For the text-containing cell, return its midpoint in (X, Y) coordinate format. 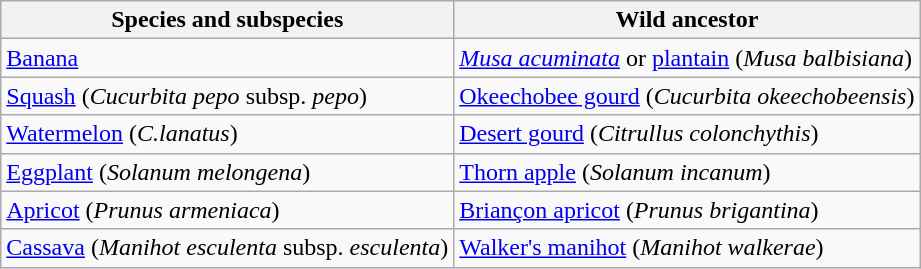
Apricot (Prunus armeniaca) (228, 210)
Watermelon (C.lanatus) (228, 134)
Banana (228, 58)
Squash (Cucurbita pepo subsp. pepo) (228, 96)
Wild ancestor (687, 20)
Walker's manihot (Manihot walkerae) (687, 248)
Musa acuminata or plantain (Musa balbisiana) (687, 58)
Eggplant (Solanum melongena) (228, 172)
Okeechobee gourd (Cucurbita okeechobeensis) (687, 96)
Thorn apple (Solanum incanum) (687, 172)
Species and subspecies (228, 20)
Cassava (Manihot esculenta subsp. esculenta) (228, 248)
Briançon apricot (Prunus brigantina) (687, 210)
Desert gourd (Citrullus colonchythis) (687, 134)
